Provide the [x, y] coordinate of the cell's center where the given text is located.  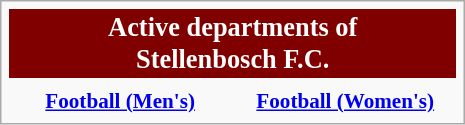
Football (Women's) [345, 101]
Football (Men's) [120, 101]
Active departments ofStellenbosch F.C. [232, 44]
